Capture the cell that displays the provided text and extract its [X, Y] central coordinate. 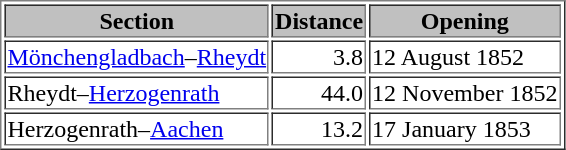
Rheydt–Herzogenrath [136, 92]
12 November 1852 [464, 92]
Section [136, 20]
Opening [464, 20]
12 August 1852 [464, 56]
Mönchengladbach–Rheydt [136, 56]
Herzogenrath–Aachen [136, 128]
3.8 [319, 56]
17 January 1853 [464, 128]
Distance [319, 20]
44.0 [319, 92]
13.2 [319, 128]
